Determine the [X, Y] coordinate at the center of the cell enclosing the given text.  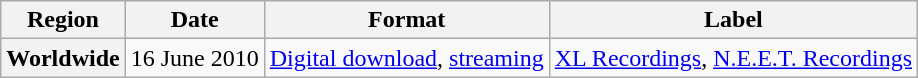
Digital download, streaming [406, 58]
Format [406, 20]
Date [194, 20]
16 June 2010 [194, 58]
XL Recordings, N.E.E.T. Recordings [733, 58]
Region [63, 20]
Worldwide [63, 58]
Label [733, 20]
